Return [x, y] of the center of cell containing provided text 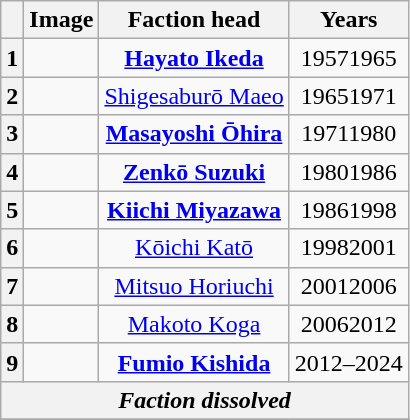
Faction head [194, 20]
Zenkō Suzuki [194, 172]
Kiichi Miyazawa [194, 210]
Faction dissolved [205, 400]
2 [12, 96]
19651971 [348, 96]
Shigesaburō Maeo [194, 96]
20012006 [348, 286]
Kōichi Katō [194, 248]
Years [348, 20]
5 [12, 210]
1 [12, 58]
19711980 [348, 134]
Image [62, 20]
7 [12, 286]
20062012 [348, 324]
Masayoshi Ōhira [194, 134]
19982001 [348, 248]
19571965 [348, 58]
Fumio Kishida [194, 362]
9 [12, 362]
2012–2024 [348, 362]
4 [12, 172]
19801986 [348, 172]
8 [12, 324]
Mitsuo Horiuchi [194, 286]
6 [12, 248]
3 [12, 134]
19861998 [348, 210]
Makoto Koga [194, 324]
Hayato Ikeda [194, 58]
